Determine the (x, y) coordinate at the center of the cell enclosing the given text.  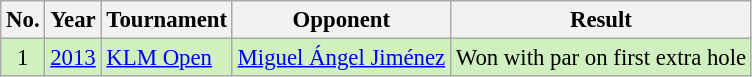
1 (23, 58)
KLM Open (166, 58)
Opponent (341, 20)
Year (73, 20)
Tournament (166, 20)
Miguel Ángel Jiménez (341, 58)
Won with par on first extra hole (600, 58)
No. (23, 20)
Result (600, 20)
2013 (73, 58)
